Capture the cell that displays the provided text and extract its [X, Y] central coordinate. 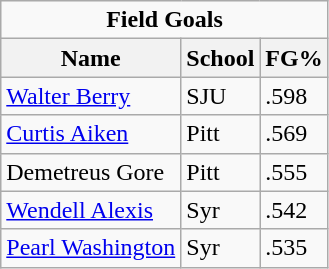
Name [91, 58]
Field Goals [164, 20]
FG% [294, 58]
Curtis Aiken [91, 134]
SJU [220, 96]
.535 [294, 248]
Demetreus Gore [91, 172]
.569 [294, 134]
Walter Berry [91, 96]
.542 [294, 210]
.555 [294, 172]
Wendell Alexis [91, 210]
.598 [294, 96]
Pearl Washington [91, 248]
School [220, 58]
